Determine the (X, Y) coordinate at the center of the cell enclosing the given text.  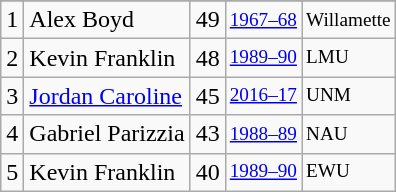
3 (12, 96)
2016–17 (263, 96)
Alex Boyd (107, 20)
40 (208, 172)
Willamette (349, 20)
4 (12, 134)
1988–89 (263, 134)
1967–68 (263, 20)
43 (208, 134)
Jordan Caroline (107, 96)
UNM (349, 96)
Gabriel Parizzia (107, 134)
2 (12, 58)
EWU (349, 172)
5 (12, 172)
NAU (349, 134)
49 (208, 20)
48 (208, 58)
45 (208, 96)
1 (12, 20)
LMU (349, 58)
